Extract the [X, Y] coordinate from the center of the cell holding the provided text.  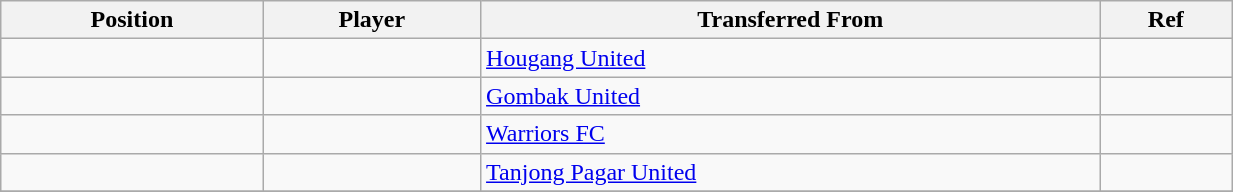
Tanjong Pagar United [790, 172]
Warriors FC [790, 134]
Ref [1166, 20]
Player [372, 20]
Position [132, 20]
Gombak United [790, 96]
Hougang United [790, 58]
Transferred From [790, 20]
